Return (x, y) of the center of cell containing provided text 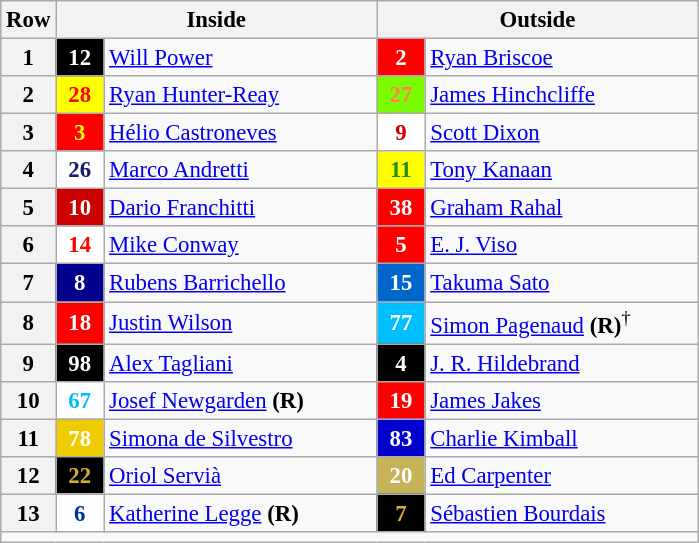
Mike Conway (240, 245)
Simona de Silvestro (240, 438)
Hélio Castroneves (240, 133)
78 (80, 438)
Ryan Briscoe (562, 58)
James Hinchcliffe (562, 95)
Inside (216, 20)
38 (401, 208)
E. J. Viso (562, 245)
26 (80, 170)
98 (80, 363)
Justin Wilson (240, 323)
67 (80, 400)
1 (28, 58)
14 (80, 245)
J. R. Hildebrand (562, 363)
Row (28, 20)
20 (401, 476)
13 (28, 513)
18 (80, 323)
77 (401, 323)
27 (401, 95)
19 (401, 400)
Takuma Sato (562, 283)
Marco Andretti (240, 170)
Simon Pagenaud (R)† (562, 323)
Rubens Barrichello (240, 283)
Dario Franchitti (240, 208)
Graham Rahal (562, 208)
Katherine Legge (R) (240, 513)
Ryan Hunter-Reay (240, 95)
28 (80, 95)
Charlie Kimball (562, 438)
Tony Kanaan (562, 170)
22 (80, 476)
James Jakes (562, 400)
Josef Newgarden (R) (240, 400)
Oriol Servià (240, 476)
Outside (538, 20)
Will Power (240, 58)
Alex Tagliani (240, 363)
Sébastien Bourdais (562, 513)
15 (401, 283)
Ed Carpenter (562, 476)
Scott Dixon (562, 133)
83 (401, 438)
